Output the [x, y] coordinate of the center of the cell containing the given text.  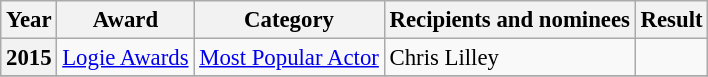
Category [289, 20]
Most Popular Actor [289, 58]
Recipients and nominees [510, 20]
Result [672, 20]
Logie Awards [126, 58]
2015 [29, 58]
Chris Lilley [510, 58]
Award [126, 20]
Year [29, 20]
